Output the [x, y] coordinate of the center of the cell containing the given text.  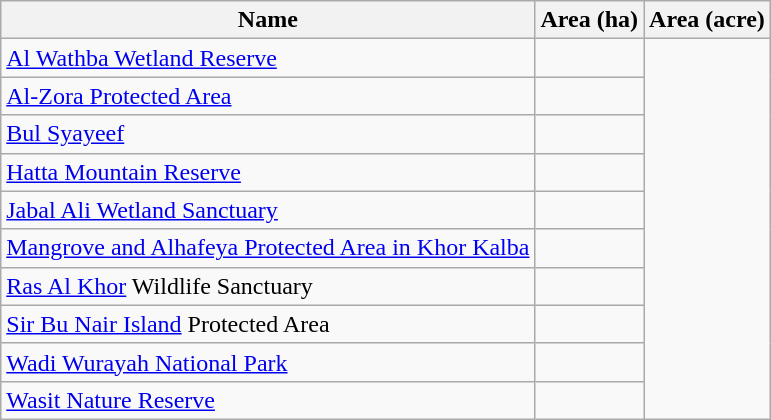
Bul Syayeef [268, 134]
Ras Al Khor Wildlife Sanctuary [268, 286]
Area (acre) [708, 20]
Al-Zora Protected Area [268, 96]
Area (ha) [590, 20]
Mangrove and Alhafeya Protected Area in Khor Kalba [268, 248]
Hatta Mountain Reserve [268, 172]
Wadi Wurayah National Park [268, 362]
Name [268, 20]
Sir Bu Nair Island Protected Area [268, 324]
Al Wathba Wetland Reserve [268, 58]
Jabal Ali Wetland Sanctuary [268, 210]
Wasit Nature Reserve [268, 400]
